Return the (X, Y) coordinate for the center point of the cell that contains the specified text.  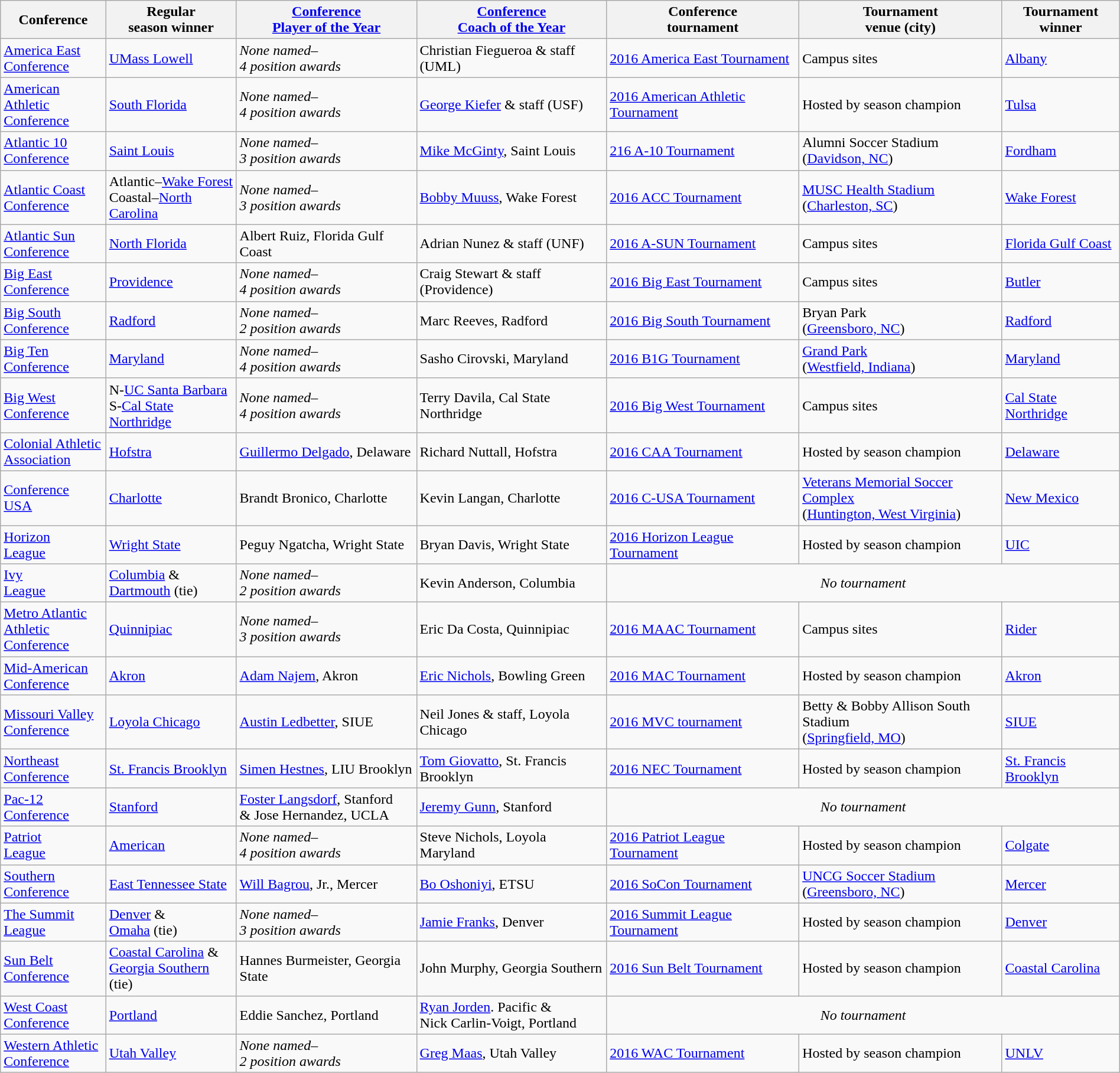
2016 NEC Tournament (703, 769)
George Kiefer & staff (USF) (512, 105)
Steve Nichols, Loyola Maryland (512, 846)
UNCG Soccer Stadium(Greensboro, NC) (900, 883)
Eric Da Costa, Quinnipiac (512, 630)
Portland (171, 1015)
Atlantic CoastConference (53, 197)
2016 A-SUN Tournament (703, 243)
Sun Belt Conference (53, 968)
2016 MAC Tournament (703, 676)
2016 Big South Tournament (703, 320)
American AthleticConference (53, 105)
Columbia &Dartmouth (tie) (171, 583)
Missouri ValleyConference (53, 722)
Big TenConference (53, 359)
Veterans Memorial Soccer Complex(Huntington, West Virginia) (900, 498)
Atlantic 10Conference (53, 151)
Quinnipiac (171, 630)
Mike McGinty, Saint Louis (512, 151)
Tournament winner (1061, 20)
Butler (1061, 282)
Conference tournament (703, 20)
2016 C-USA Tournament (703, 498)
UNLV (1061, 1054)
Foster Langsdorf, Stanford& Jose Hernandez, UCLA (326, 807)
Wright State (171, 544)
Coastal Carolina (1061, 968)
Bo Oshoniyi, ETSU (512, 883)
Alumni Soccer Stadium(Davidson, NC) (900, 151)
Richard Nuttall, Hofstra (512, 451)
Mid-AmericanConference (53, 676)
Tournament venue (city) (900, 20)
2016 SoCon Tournament (703, 883)
IvyLeague (53, 583)
South Florida (171, 105)
Greg Maas, Utah Valley (512, 1054)
2016 Summit League Tournament (703, 922)
Ryan Jorden. Pacific &Nick Carlin-Voigt, Portland (512, 1015)
West CoastConference (53, 1015)
Betty & Bobby Allison South Stadium(Springfield, MO) (900, 722)
Albany (1061, 58)
Western AthleticConference (53, 1054)
ConferenceUSA (53, 498)
2016 Big East Tournament (703, 282)
Charlotte (171, 498)
Loyola Chicago (171, 722)
Hofstra (171, 451)
Saint Louis (171, 151)
Adrian Nunez & staff (UNF) (512, 243)
Peguy Ngatcha, Wright State (326, 544)
UMass Lowell (171, 58)
2016 CAA Tournament (703, 451)
Cal State Northridge (1061, 405)
SIUE (1061, 722)
Sasho Cirovski, Maryland (512, 359)
Delaware (1061, 451)
Jeremy Gunn, Stanford (512, 807)
2016 America East Tournament (703, 58)
Craig Stewart & staff (Providence) (512, 282)
2016 WAC Tournament (703, 1054)
Bryan Park(Greensboro, NC) (900, 320)
Bryan Davis, Wright State (512, 544)
Wake Forest (1061, 197)
Denver (1061, 922)
Albert Ruiz, Florida Gulf Coast (326, 243)
New Mexico (1061, 498)
216 A-10 Tournament (703, 151)
Austin Ledbetter, SIUE (326, 722)
HorizonLeague (53, 544)
Denver &Omaha (tie) (171, 922)
Florida Gulf Coast (1061, 243)
Conference Coach of the Year (512, 20)
Pac-12Conference (53, 807)
Providence (171, 282)
Bobby Muuss, Wake Forest (512, 197)
Utah Valley (171, 1054)
Eddie Sanchez, Portland (326, 1015)
Will Bagrou, Jr., Mercer (326, 883)
Colonial AthleticAssociation (53, 451)
2016 B1G Tournament (703, 359)
Eric Nichols, Bowling Green (512, 676)
Simen Hestnes, LIU Brooklyn (326, 769)
Marc Reeves, Radford (512, 320)
2016 Big West Tournament (703, 405)
East Tennessee State (171, 883)
Adam Najem, Akron (326, 676)
Stanford (171, 807)
Tom Giovatto, St. Francis Brooklyn (512, 769)
Big EastConference (53, 282)
Atlantic SunConference (53, 243)
Colgate (1061, 846)
Grand Park(Westfield, Indiana) (900, 359)
The SummitLeague (53, 922)
2016 Sun Belt Tournament (703, 968)
NortheastConference (53, 769)
Jamie Franks, Denver (512, 922)
2016 ACC Tournament (703, 197)
Terry Davila, Cal State Northridge (512, 405)
2016 Horizon League Tournament (703, 544)
Regular season winner (171, 20)
Coastal Carolina &Georgia Southern (tie) (171, 968)
Big SouthConference (53, 320)
UIC (1061, 544)
Fordham (1061, 151)
American (171, 846)
Christian Fiegueroa & staff (UML) (512, 58)
Metro AtlanticAthleticConference (53, 630)
Conference (53, 20)
N-UC Santa BarbaraS-Cal State Northridge (171, 405)
2016 MVC tournament (703, 722)
Guillermo Delgado, Delaware (326, 451)
SouthernConference (53, 883)
Brandt Bronico, Charlotte (326, 498)
2016 Patriot League Tournament (703, 846)
Mercer (1061, 883)
Atlantic–Wake ForestCoastal–North Carolina (171, 197)
Kevin Anderson, Columbia (512, 583)
MUSC Health Stadium(Charleston, SC) (900, 197)
Rider (1061, 630)
Big WestConference (53, 405)
Neil Jones & staff, Loyola Chicago (512, 722)
America EastConference (53, 58)
Kevin Langan, Charlotte (512, 498)
Tulsa (1061, 105)
Conference Player of the Year (326, 20)
2016 MAAC Tournament (703, 630)
Hannes Burmeister, Georgia State (326, 968)
John Murphy, Georgia Southern (512, 968)
2016 American Athletic Tournament (703, 105)
PatriotLeague (53, 846)
North Florida (171, 243)
